Capture the cell that displays the provided text and extract its [x, y] central coordinate. 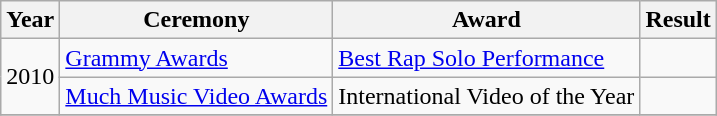
Grammy Awards [196, 58]
Year [30, 20]
Award [486, 20]
Result [678, 20]
Much Music Video Awards [196, 96]
Ceremony [196, 20]
International Video of the Year [486, 96]
2010 [30, 77]
Best Rap Solo Performance [486, 58]
